From the cell containing the given text, extract its center point as [x, y] coordinate. 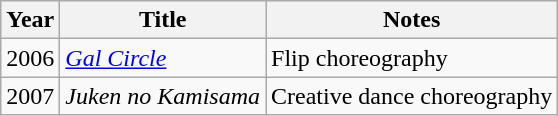
Gal Circle [163, 58]
Juken no Kamisama [163, 96]
2006 [30, 58]
Notes [412, 20]
Flip choreography [412, 58]
Creative dance choreography [412, 96]
Year [30, 20]
Title [163, 20]
2007 [30, 96]
